Return [X, Y] of the center of cell containing provided text 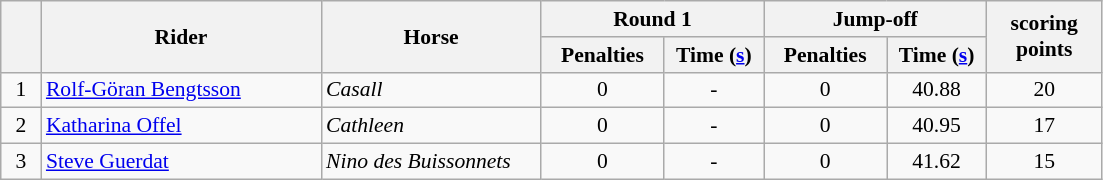
41.62 [936, 162]
20 [1044, 90]
40.88 [936, 90]
Round 1 [652, 19]
Casall [431, 90]
1 [21, 90]
Steve Guerdat [181, 162]
Nino des Buissonnets [431, 162]
17 [1044, 126]
scoringpoints [1044, 36]
Katharina Offel [181, 126]
3 [21, 162]
Rolf-Göran Bengtsson [181, 90]
Jump-off [876, 19]
40.95 [936, 126]
Horse [431, 36]
2 [21, 126]
15 [1044, 162]
Cathleen [431, 126]
Rider [181, 36]
